Scan for the cell matching the given text and deliver its [x, y] coordinate at center. 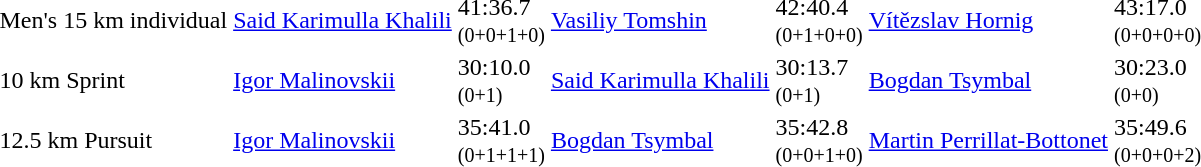
Said Karimulla Khalili [660, 80]
Igor Malinovskii [343, 80]
30:13.7(0+1) [819, 80]
30:10.0(0+1) [501, 80]
Bogdan Tsymbal [988, 80]
